Return the (x, y) coordinate for the center point of the cell that contains the specified text.  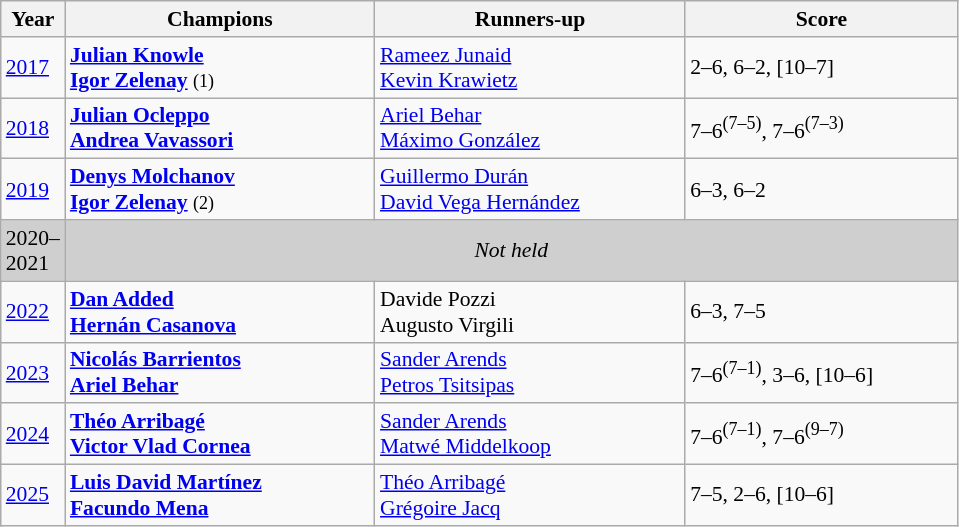
2020–2021 (33, 250)
Nicolás Barrientos Ariel Behar (220, 372)
Guillermo Durán David Vega Hernández (530, 190)
7–5, 2–6, [10–6] (822, 496)
Théo Arribagé Victor Vlad Cornea (220, 434)
Runners-up (530, 19)
Julian Knowle Igor Zelenay (1) (220, 68)
6–3, 7–5 (822, 312)
Luis David Martínez Facundo Mena (220, 496)
Dan Added Hernán Casanova (220, 312)
Sander Arends Petros Tsitsipas (530, 372)
7–6(7–5), 7–6(7–3) (822, 128)
Score (822, 19)
Champions (220, 19)
2022 (33, 312)
Denys Molchanov Igor Zelenay (2) (220, 190)
7–6(7–1), 3–6, [10–6] (822, 372)
2025 (33, 496)
Théo Arribagé Grégoire Jacq (530, 496)
2023 (33, 372)
2024 (33, 434)
Sander Arends Matwé Middelkoop (530, 434)
2018 (33, 128)
2019 (33, 190)
Ariel Behar Máximo González (530, 128)
7–6(7–1), 7–6(9–7) (822, 434)
Year (33, 19)
Rameez Junaid Kevin Krawietz (530, 68)
2017 (33, 68)
Not held (512, 250)
Julian Ocleppo Andrea Vavassori (220, 128)
Davide Pozzi Augusto Virgili (530, 312)
6–3, 6–2 (822, 190)
2–6, 6–2, [10–7] (822, 68)
